Find where the given text appears and provide that cell's center as (x, y) coordinate. 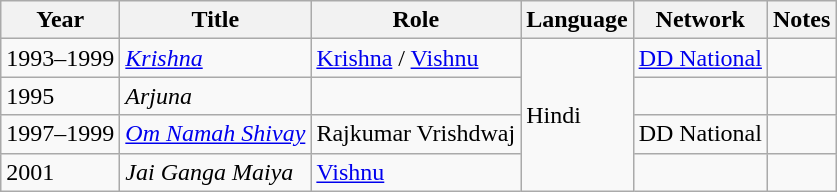
2001 (60, 172)
Network (700, 20)
1997–1999 (60, 134)
Krishna (216, 58)
Role (416, 20)
Title (216, 20)
Language (577, 20)
Krishna / Vishnu (416, 58)
1995 (60, 96)
Jai Ganga Maiya (216, 172)
Rajkumar Vrishdwaj (416, 134)
1993–1999 (60, 58)
Vishnu (416, 172)
Year (60, 20)
Hindi (577, 115)
Notes (801, 20)
Arjuna (216, 96)
Om Namah Shivay (216, 134)
